Identify which cell holds the provided text, then report its [x, y] central coordinate. 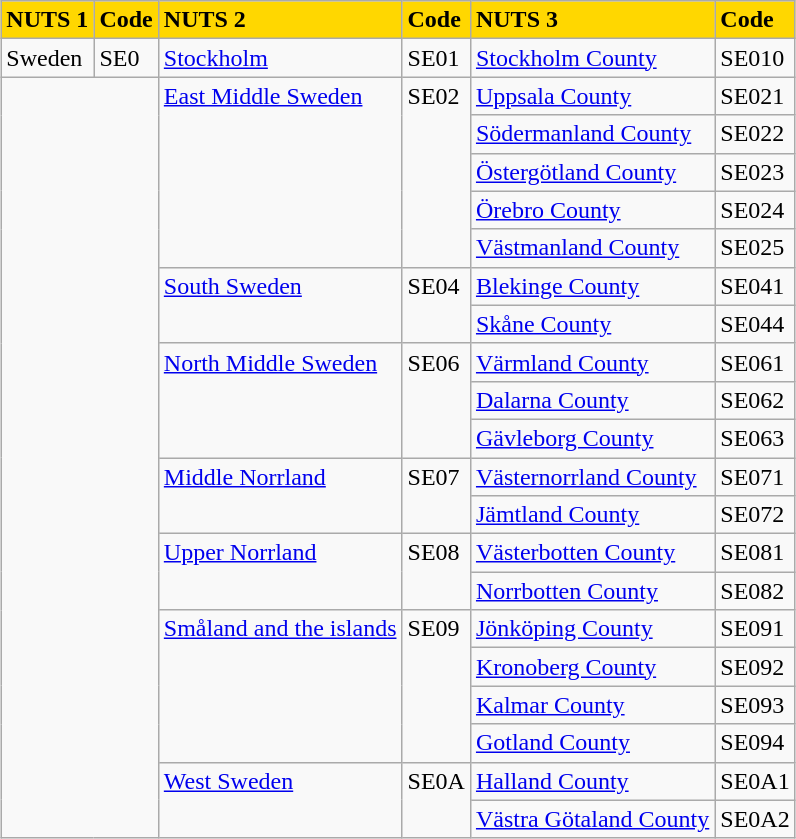
SE092 [755, 667]
Kalmar County [592, 705]
SE022 [755, 134]
SE023 [755, 172]
East Middle Sweden [280, 172]
SE082 [755, 591]
Södermanland County [592, 134]
SE024 [755, 210]
Västernorrland County [592, 477]
SE041 [755, 286]
Sweden [48, 58]
SE0 [126, 58]
South Sweden [280, 305]
SE061 [755, 362]
Värmland County [592, 362]
SE062 [755, 400]
Västerbotten County [592, 553]
Middle Norrland [280, 496]
SE044 [755, 324]
Norrbotten County [592, 591]
Västmanland County [592, 248]
NUTS 2 [280, 20]
NUTS 1 [48, 20]
Stockholm County [592, 58]
SE04 [436, 305]
Örebro County [592, 210]
Jämtland County [592, 515]
North Middle Sweden [280, 400]
SE063 [755, 438]
SE021 [755, 96]
Blekinge County [592, 286]
SE0A2 [755, 819]
SE0A [436, 800]
Gotland County [592, 743]
Stockholm [280, 58]
SE09 [436, 686]
SE01 [436, 58]
Kronoberg County [592, 667]
Småland and the islands [280, 686]
SE071 [755, 477]
SE091 [755, 629]
NUTS 3 [592, 20]
Halland County [592, 781]
Jönköping County [592, 629]
SE08 [436, 572]
SE094 [755, 743]
SE081 [755, 553]
Uppsala County [592, 96]
West Sweden [280, 800]
Skåne County [592, 324]
Dalarna County [592, 400]
SE072 [755, 515]
Upper Norrland [280, 572]
SE0A1 [755, 781]
SE06 [436, 400]
Västra Götaland County [592, 819]
SE02 [436, 172]
SE025 [755, 248]
Östergötland County [592, 172]
Gävleborg County [592, 438]
SE07 [436, 496]
SE093 [755, 705]
SE010 [755, 58]
